For the text-containing cell, return its midpoint in (x, y) coordinate format. 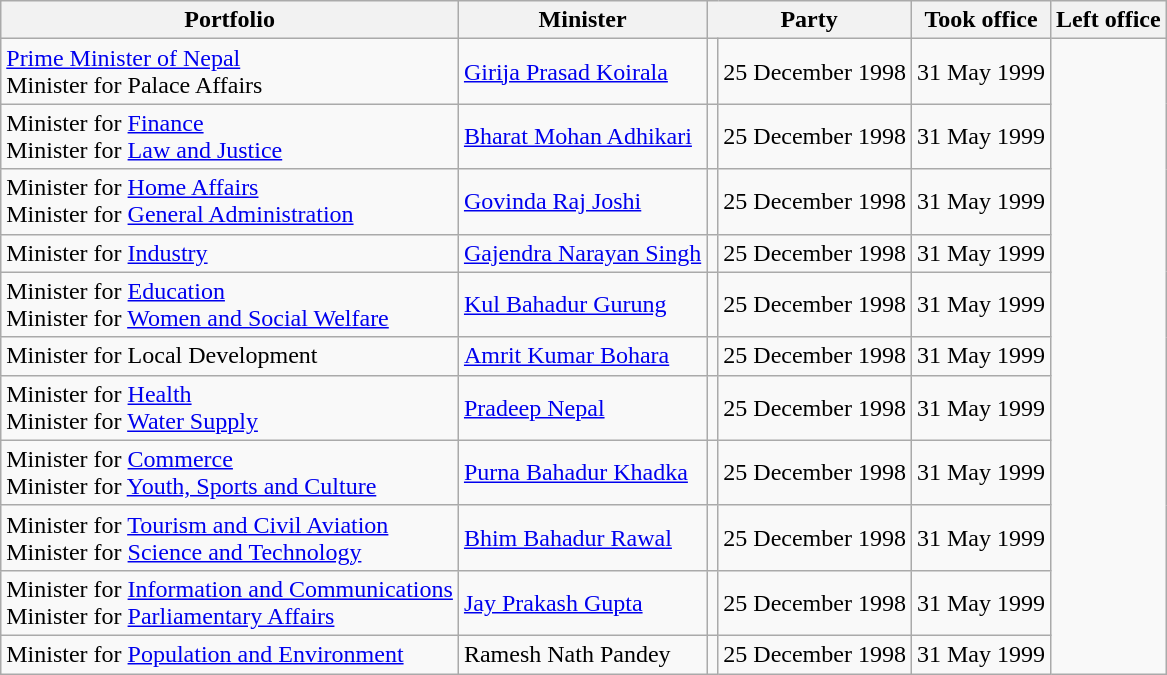
Minister for HealthMinister for Water Supply (230, 408)
Minister for Population and Environment (230, 654)
Jay Prakash Gupta (582, 602)
Ramesh Nath Pandey (582, 654)
Pradeep Nepal (582, 408)
Minister (582, 20)
Left office (1109, 20)
Portfolio (230, 20)
Minister for Tourism and Civil AviationMinister for Science and Technology (230, 538)
Minister for Information and CommunicationsMinister for Parliamentary Affairs (230, 602)
Minister for EducationMinister for Women and Social Welfare (230, 304)
Girija Prasad Koirala (582, 72)
Minister for Local Development (230, 356)
Bhim Bahadur Rawal (582, 538)
Took office (980, 20)
Minister for Industry (230, 253)
Prime Minister of NepalMinister for Palace Affairs (230, 72)
Minister for FinanceMinister for Law and Justice (230, 136)
Party (810, 20)
Purna Bahadur Khadka (582, 472)
Govinda Raj Joshi (582, 202)
Bharat Mohan Adhikari (582, 136)
Gajendra Narayan Singh (582, 253)
Minister for CommerceMinister for Youth, Sports and Culture (230, 472)
Amrit Kumar Bohara (582, 356)
Minister for Home AffairsMinister for General Administration (230, 202)
Kul Bahadur Gurung (582, 304)
